Capture the cell that displays the provided text and extract its (x, y) central coordinate. 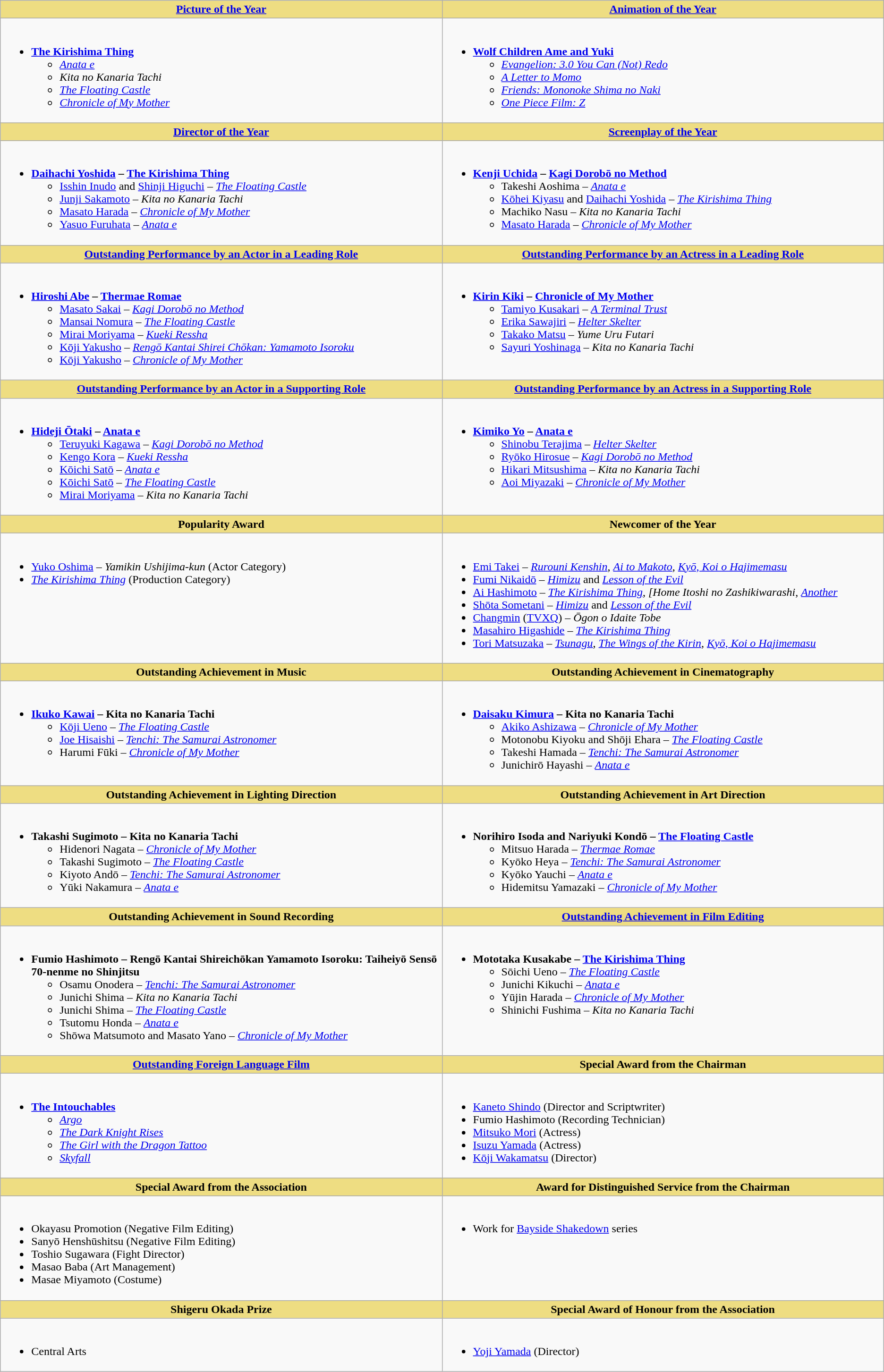
Yuko Oshima – Yamikin Ushijima-kun (Actor Category)The Kirishima Thing (Production Category) (221, 598)
Wolf Children Ame and YukiEvangelion: 3.0 You Can (Not) RedoA Letter to MomoFriends: Mononoke Shima no NakiOne Piece Film: Z (663, 71)
Outstanding Performance by an Actress in a Supporting Role (663, 389)
Shigeru Okada Prize (221, 1309)
Outstanding Achievement in Music (221, 672)
The Kirishima ThingAnata eKita no Kanaria TachiThe Floating CastleChronicle of My Mother (221, 71)
Outstanding Achievement in Sound Recording (221, 917)
Ikuko Kawai – Kita no Kanaria TachiKōji Ueno – The Floating CastleJoe Hisaishi – Tenchi: The Samurai AstronomerHarumi Fūki – Chronicle of My Mother (221, 733)
Outstanding Achievement in Cinematography (663, 672)
Popularity Award (221, 524)
Special Award from the Chairman (663, 1065)
Special Award from the Association (221, 1187)
Director of the Year (221, 132)
Work for Bayside Shakedown series (663, 1248)
Newcomer of the Year (663, 524)
Award for Distinguished Service from the Chairman (663, 1187)
Animation of the Year (663, 9)
Outstanding Achievement in Lighting Direction (221, 795)
Yoji Yamada (Director) (663, 1345)
Kaneto Shindo (Director and Scriptwriter)Fumio Hashimoto (Recording Technician)Mitsuko Mori (Actress)Isuzu Yamada (Actress)Kōji Wakamatsu (Director) (663, 1126)
Picture of the Year (221, 9)
Outstanding Foreign Language Film (221, 1065)
Special Award of Honour from the Association (663, 1309)
Screenplay of the Year (663, 132)
Outstanding Achievement in Film Editing (663, 917)
Outstanding Performance by an Actor in a Leading Role (221, 254)
The IntouchablesArgoThe Dark Knight RisesThe Girl with the Dragon TattooSkyfall (221, 1126)
Central Arts (221, 1345)
Outstanding Achievement in Art Direction (663, 795)
Outstanding Performance by an Actor in a Supporting Role (221, 389)
Outstanding Performance by an Actress in a Leading Role (663, 254)
